Provide the (X, Y) coordinate of the cell's center where the given text is located.  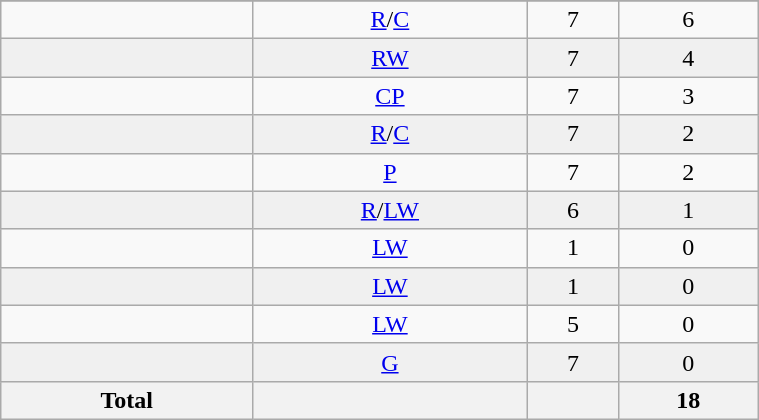
CP (390, 96)
18 (688, 400)
RW (390, 58)
4 (688, 58)
Total (127, 400)
3 (688, 96)
5 (572, 324)
R/LW (390, 210)
G (390, 362)
P (390, 172)
